Extract the (X, Y) coordinate from the center of the cell holding the provided text.  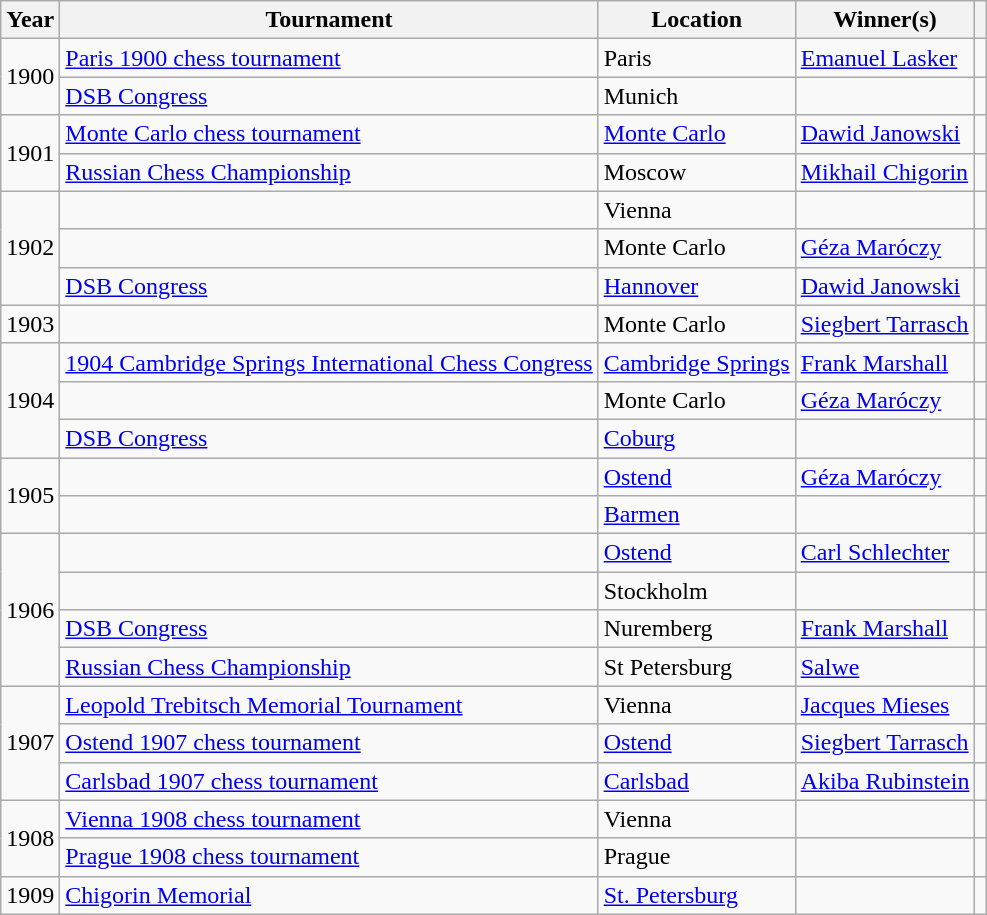
Vienna 1908 chess tournament (329, 819)
Barmen (696, 515)
Akiba Rubinstein (885, 781)
Coburg (696, 438)
Prague 1908 chess tournament (329, 857)
Carl Schlechter (885, 553)
Nuremberg (696, 629)
1909 (30, 895)
1900 (30, 77)
St. Petersburg (696, 895)
St Petersburg (696, 667)
1902 (30, 248)
Leopold Trebitsch Memorial Tournament (329, 705)
Hannover (696, 286)
Carlsbad 1907 chess tournament (329, 781)
Carlsbad (696, 781)
Monte Carlo chess tournament (329, 134)
Location (696, 20)
1904 (30, 400)
Paris 1900 chess tournament (329, 58)
Emanuel Lasker (885, 58)
Year (30, 20)
Cambridge Springs (696, 362)
Ostend 1907 chess tournament (329, 743)
1903 (30, 324)
Winner(s) (885, 20)
Tournament (329, 20)
1906 (30, 610)
Jacques Mieses (885, 705)
Paris (696, 58)
Prague (696, 857)
Chigorin Memorial (329, 895)
1904 Cambridge Springs International Chess Congress (329, 362)
Mikhail Chigorin (885, 172)
1907 (30, 743)
Stockholm (696, 591)
Moscow (696, 172)
1901 (30, 153)
Salwe (885, 667)
1905 (30, 496)
1908 (30, 838)
Munich (696, 96)
